Find where the given text appears and provide that cell's center as [x, y] coordinate. 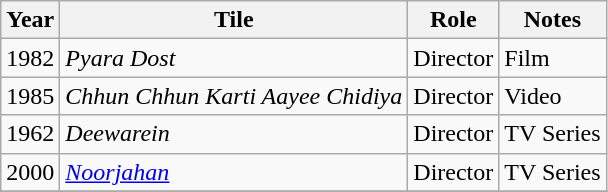
2000 [30, 172]
Notes [552, 20]
Film [552, 58]
1985 [30, 96]
1982 [30, 58]
Year [30, 20]
Role [454, 20]
Pyara Dost [234, 58]
Noorjahan [234, 172]
Deewarein [234, 134]
Chhun Chhun Karti Aayee Chidiya [234, 96]
Tile [234, 20]
1962 [30, 134]
Video [552, 96]
